Return the [x, y] coordinate for the center point of the cell that contains the specified text.  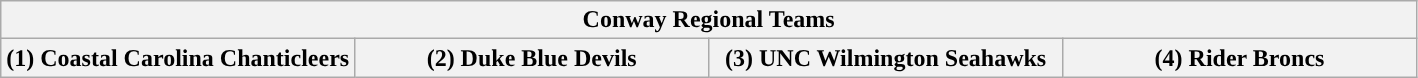
Conway Regional Teams [709, 20]
(3) UNC Wilmington Seahawks [886, 58]
(4) Rider Broncs [1240, 58]
(1) Coastal Carolina Chanticleers [178, 58]
(2) Duke Blue Devils [532, 58]
